Scan for the cell matching the given text and deliver its [x, y] coordinate at center. 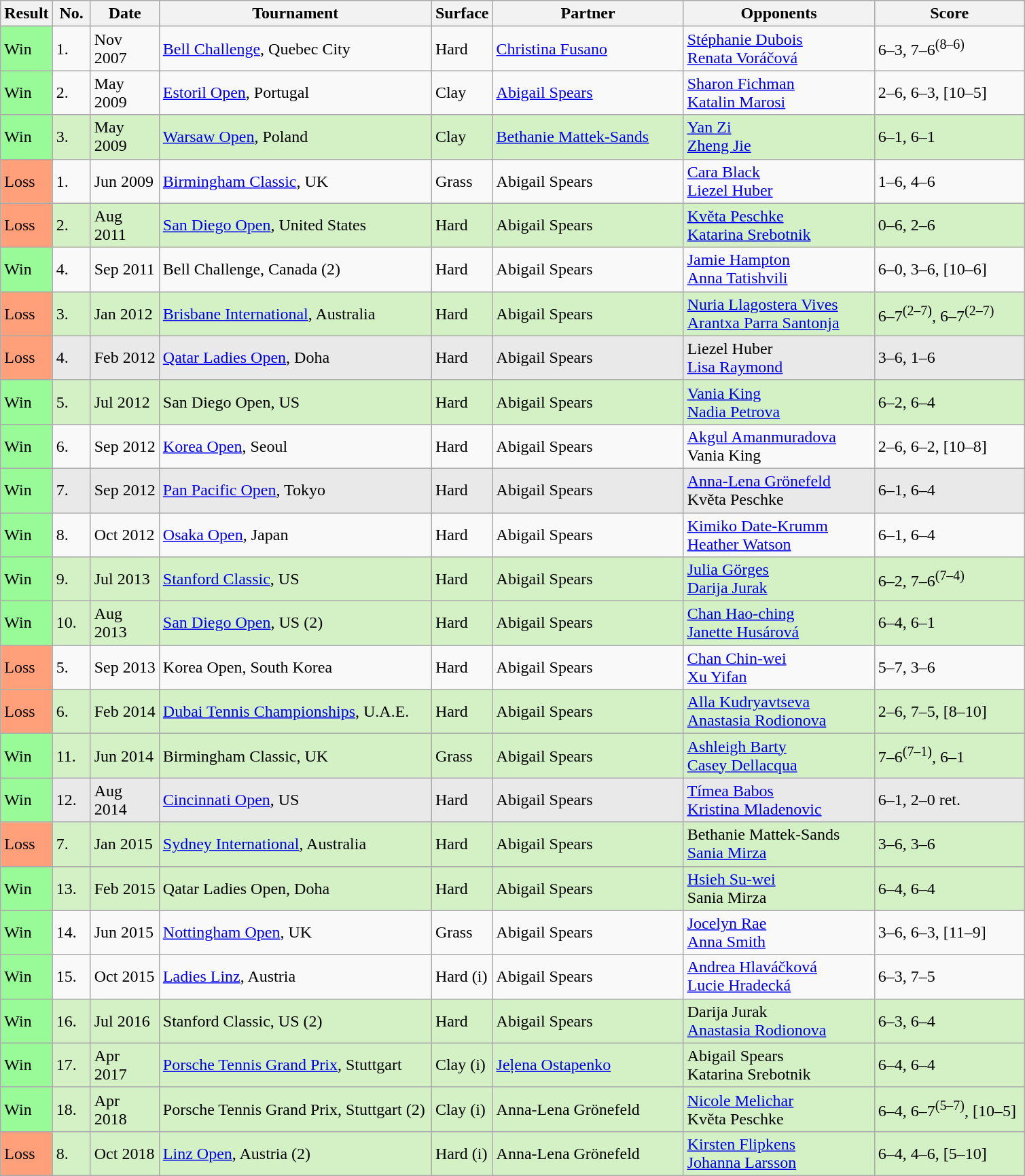
6–2, 6–4 [950, 402]
2–6, 7–5, [8–10] [950, 712]
6–2, 7–6(7–4) [950, 579]
Jan 2012 [125, 314]
Korea Open, Seoul [295, 446]
Aug 2014 [125, 800]
6–3, 6–4 [950, 1020]
Feb 2012 [125, 357]
Kimiko Date-Krumm Heather Watson [778, 534]
Cara Black Liezel Huber [778, 181]
3–6, 6–3, [11–9] [950, 932]
6–3, 7–5 [950, 977]
Bethanie Mattek-Sands [588, 137]
Sydney International, Australia [295, 844]
12. [71, 800]
Feb 2014 [125, 712]
Stanford Classic, US (2) [295, 1020]
6–0, 3–6, [10–6] [950, 269]
Nicole Melichar Květa Peschke [778, 1109]
3–6, 1–6 [950, 357]
Sharon Fichman Katalin Marosi [778, 92]
Ladies Linz, Austria [295, 977]
Alla Kudryavtseva Anastasia Rodionova [778, 712]
Jeļena Ostapenko [588, 1065]
14. [71, 932]
Aug 2013 [125, 624]
Oct 2018 [125, 1154]
Korea Open, South Korea [295, 667]
Christina Fusano [588, 49]
10. [71, 624]
Ashleigh Barty Casey Dellacqua [778, 755]
2–6, 6–2, [10–8] [950, 446]
6–7(2–7), 6–7(2–7) [950, 314]
Warsaw Open, Poland [295, 137]
Anna-Lena Grönefeld Květa Peschke [778, 491]
Hsieh Su-wei Sania Mirza [778, 889]
Aug 2011 [125, 226]
Darija Jurak Anastasia Rodionova [778, 1020]
17. [71, 1065]
San Diego Open, US [295, 402]
Jocelyn Rae Anna Smith [778, 932]
Apr 2018 [125, 1109]
Jul 2016 [125, 1020]
Sep 2011 [125, 269]
2–6, 6–3, [10–5] [950, 92]
Partner [588, 14]
Bethanie Mattek-Sands Sania Mirza [778, 844]
No. [71, 14]
Porsche Tennis Grand Prix, Stuttgart (2) [295, 1109]
Jul 2012 [125, 402]
6–1, 6–1 [950, 137]
11. [71, 755]
18. [71, 1109]
Estoril Open, Portugal [295, 92]
Liezel Huber Lisa Raymond [778, 357]
Akgul Amanmuradova Vania King [778, 446]
Stanford Classic, US [295, 579]
Jun 2009 [125, 181]
Vania King Nadia Petrova [778, 402]
Jun 2014 [125, 755]
Bell Challenge, Canada (2) [295, 269]
Dubai Tennis Championships, U.A.E. [295, 712]
Result [26, 14]
3–6, 3–6 [950, 844]
7–6(7–1), 6–1 [950, 755]
San Diego Open, United States [295, 226]
Jamie Hampton Anna Tatishvili [778, 269]
15. [71, 977]
Cincinnati Open, US [295, 800]
Pan Pacific Open, Tokyo [295, 491]
Julia Görges Darija Jurak [778, 579]
Opponents [778, 14]
Bell Challenge, Quebec City [295, 49]
Oct 2012 [125, 534]
Jun 2015 [125, 932]
Score [950, 14]
5–7, 3–6 [950, 667]
Surface [462, 14]
Nuria Llagostera Vives Arantxa Parra Santonja [778, 314]
6–4, 6–1 [950, 624]
Kirsten Flipkens Johanna Larsson [778, 1154]
San Diego Open, US (2) [295, 624]
Nottingham Open, UK [295, 932]
0–6, 2–6 [950, 226]
Apr 2017 [125, 1065]
Tournament [295, 14]
Abigail Spears Katarina Srebotnik [778, 1065]
Chan Hao-ching Janette Husárová [778, 624]
1–6, 4–6 [950, 181]
9. [71, 579]
13. [71, 889]
Květa Peschke Katarina Srebotnik [778, 226]
6–4, 4–6, [5–10] [950, 1154]
Chan Chin-wei Xu Yifan [778, 667]
6–3, 7–6(8–6) [950, 49]
Yan Zi Zheng Jie [778, 137]
Jan 2015 [125, 844]
6–1, 2–0 ret. [950, 800]
Sep 2013 [125, 667]
6–4, 6–7(5–7), [10–5] [950, 1109]
Nov 2007 [125, 49]
Andrea Hlaváčková Lucie Hradecká [778, 977]
Stéphanie Dubois Renata Voráčová [778, 49]
Jul 2013 [125, 579]
Tímea Babos Kristina Mladenovic [778, 800]
16. [71, 1020]
Oct 2015 [125, 977]
Linz Open, Austria (2) [295, 1154]
Porsche Tennis Grand Prix, Stuttgart [295, 1065]
Feb 2015 [125, 889]
Date [125, 14]
Brisbane International, Australia [295, 314]
Osaka Open, Japan [295, 534]
